Search for the cell housing the specified text and yield its [X, Y] center coordinate. 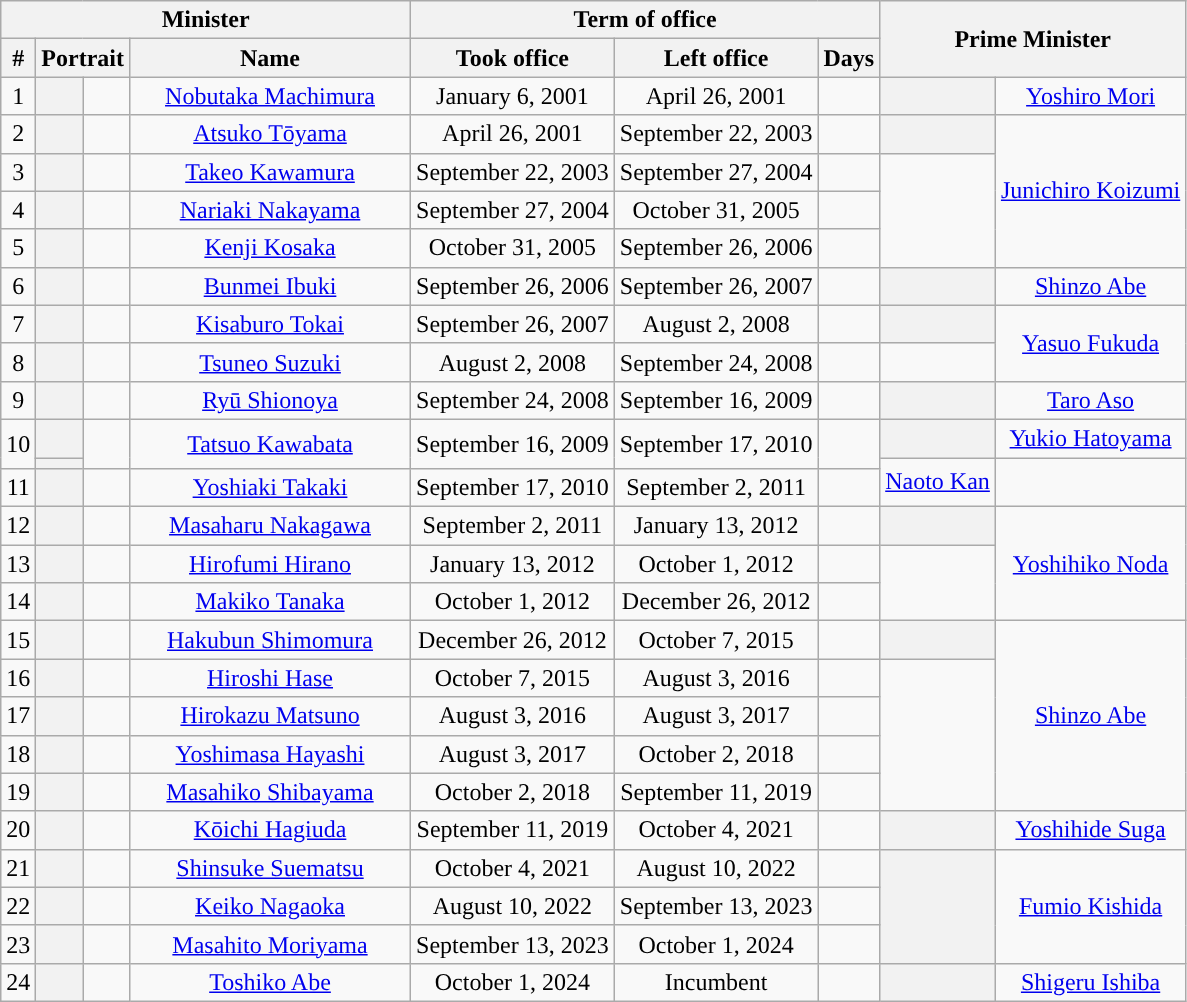
Ryū Shionoya [270, 400]
Masahiko Shibayama [270, 792]
7 [18, 324]
Tatsuo Kawabata [270, 444]
10 [18, 444]
Yoshihide Suga [1090, 830]
Hirofumi Hirano [270, 564]
12 [18, 526]
# [18, 58]
Shigeru Ishiba [1090, 982]
16 [18, 678]
Takeo Kawamura [270, 172]
8 [18, 362]
Took office [513, 58]
Masahito Moriyama [270, 944]
Keiko Nagaoka [270, 906]
Makiko Tanaka [270, 602]
Left office [716, 58]
6 [18, 286]
January 6, 2001 [513, 96]
Kisaburo Tokai [270, 324]
22 [18, 906]
1 [18, 96]
5 [18, 248]
Yoshiro Mori [1090, 96]
Hiroshi Hase [270, 678]
Taro Aso [1090, 400]
Toshiko Abe [270, 982]
15 [18, 640]
Shinsuke Suematsu [270, 868]
Incumbent [716, 982]
Minister [206, 20]
17 [18, 716]
9 [18, 400]
13 [18, 564]
Bunmei Ibuki [270, 286]
Atsuko Tōyama [270, 134]
Junichiro Koizumi [1090, 191]
4 [18, 210]
Nobutaka Machimura [270, 96]
Tsuneo Suzuki [270, 362]
Name [270, 58]
20 [18, 830]
18 [18, 754]
Naoto Kan [938, 482]
3 [18, 172]
23 [18, 944]
Hirokazu Matsuno [270, 716]
24 [18, 982]
Yoshihiko Noda [1090, 564]
Masaharu Nakagawa [270, 526]
Kōichi Hagiuda [270, 830]
21 [18, 868]
Hakubun Shimomura [270, 640]
Kenji Kosaka [270, 248]
Yukio Hatoyama [1090, 438]
19 [18, 792]
Nariaki Nakayama [270, 210]
Yoshiaki Takaki [270, 488]
14 [18, 602]
2 [18, 134]
11 [18, 488]
Days [849, 58]
Prime Minister [1033, 39]
Yoshimasa Hayashi [270, 754]
Term of office [646, 20]
Yasuo Fukuda [1090, 343]
Fumio Kishida [1090, 906]
Portrait [83, 58]
